Identify which cell holds the provided text, then report its (x, y) central coordinate. 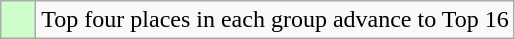
Top four places in each group advance to Top 16 (275, 20)
